Pinpoint the cell where the given text exists, returning its (X, Y) midpoint coordinate. 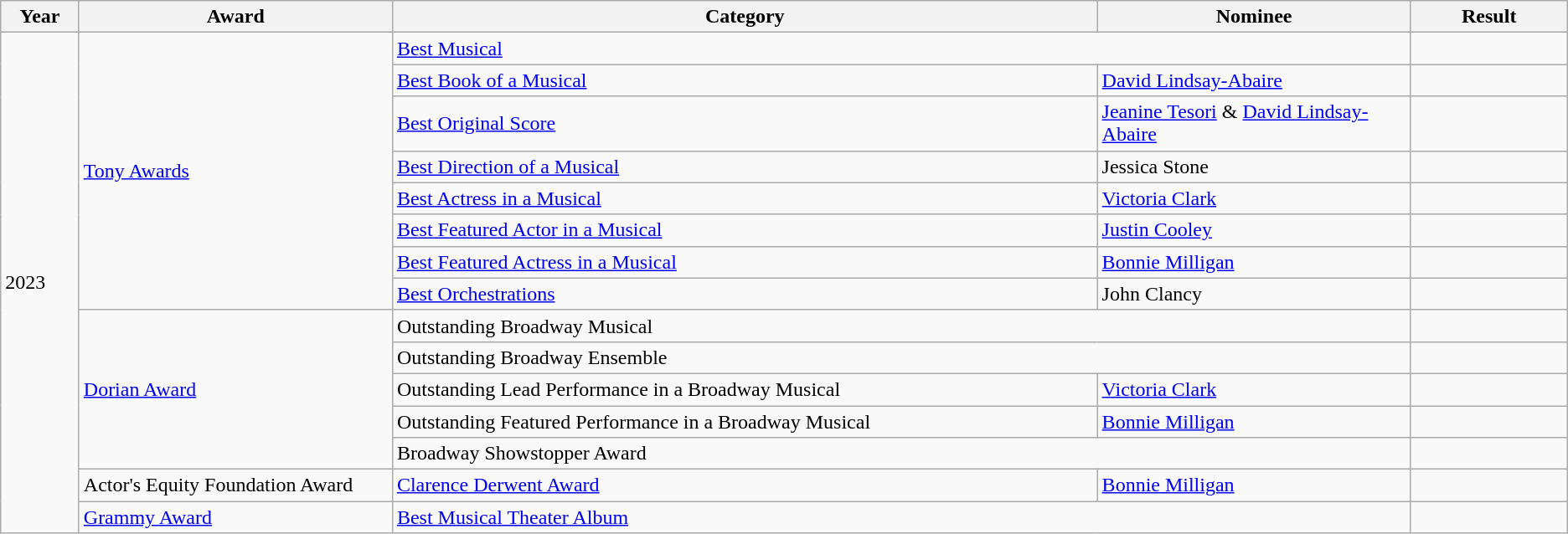
David Lindsay-Abaire (1254, 80)
Justin Cooley (1254, 230)
Actor's Equity Foundation Award (235, 485)
Outstanding Lead Performance in a Broadway Musical (745, 389)
Best Featured Actress in a Musical (745, 262)
Best Book of a Musical (745, 80)
Year (40, 17)
Jeanine Tesori & David Lindsay-Abaire (1254, 124)
Grammy Award (235, 517)
Best Musical Theater Album (901, 517)
Result (1489, 17)
Best Musical (901, 49)
John Clancy (1254, 294)
Best Featured Actor in a Musical (745, 230)
Best Orchestrations (745, 294)
Best Direction of a Musical (745, 167)
Dorian Award (235, 389)
Nominee (1254, 17)
Outstanding Featured Performance in a Broadway Musical (745, 421)
Tony Awards (235, 172)
Clarence Derwent Award (745, 485)
Broadway Showstopper Award (901, 454)
2023 (40, 283)
Outstanding Broadway Musical (901, 326)
Category (745, 17)
Award (235, 17)
Best Actress in a Musical (745, 198)
Jessica Stone (1254, 167)
Outstanding Broadway Ensemble (901, 357)
Best Original Score (745, 124)
